Scan for the cell matching the given text and deliver its (X, Y) coordinate at center. 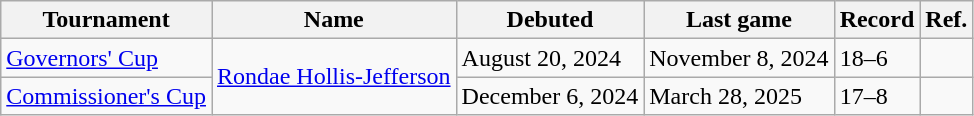
Governors' Cup (106, 58)
Ref. (946, 20)
December 6, 2024 (550, 96)
Record (877, 20)
17–8 (877, 96)
Commissioner's Cup (106, 96)
November 8, 2024 (739, 58)
March 28, 2025 (739, 96)
Name (334, 20)
Debuted (550, 20)
Tournament (106, 20)
August 20, 2024 (550, 58)
18–6 (877, 58)
Last game (739, 20)
Rondae Hollis-Jefferson (334, 77)
